For the text-containing cell, return its midpoint in (X, Y) coordinate format. 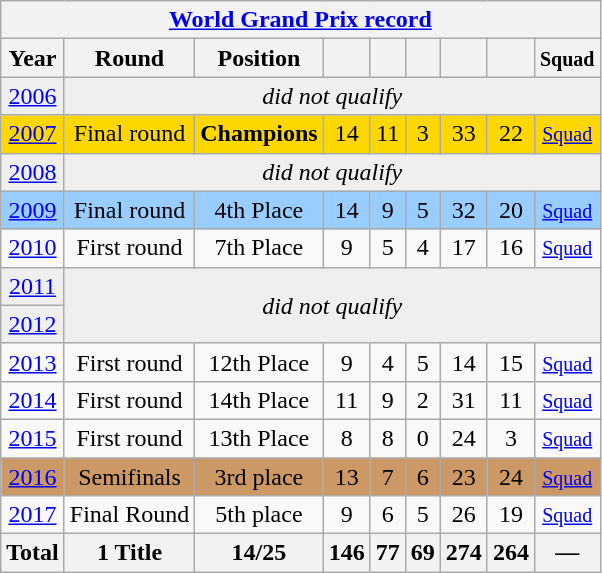
2013 (33, 362)
Year (33, 58)
Semifinals (129, 477)
33 (464, 134)
13th Place (259, 438)
2010 (33, 248)
2007 (33, 134)
26 (464, 515)
2006 (33, 96)
7 (388, 477)
World Grand Prix record (300, 20)
2017 (33, 515)
0 (422, 438)
274 (464, 553)
16 (510, 248)
2014 (33, 400)
5th place (259, 515)
32 (464, 210)
— (567, 553)
2011 (33, 286)
2 (422, 400)
Round (129, 58)
15 (510, 362)
4th Place (259, 210)
19 (510, 515)
Final Round (129, 515)
Position (259, 58)
2016 (33, 477)
20 (510, 210)
12th Place (259, 362)
17 (464, 248)
2012 (33, 324)
22 (510, 134)
2015 (33, 438)
2009 (33, 210)
146 (346, 553)
14th Place (259, 400)
7th Place (259, 248)
77 (388, 553)
13 (346, 477)
23 (464, 477)
14/25 (259, 553)
69 (422, 553)
3rd place (259, 477)
2008 (33, 172)
Total (33, 553)
264 (510, 553)
1 Title (129, 553)
Champions (259, 134)
31 (464, 400)
